From the cell containing the given text, extract its center point as (x, y) coordinate. 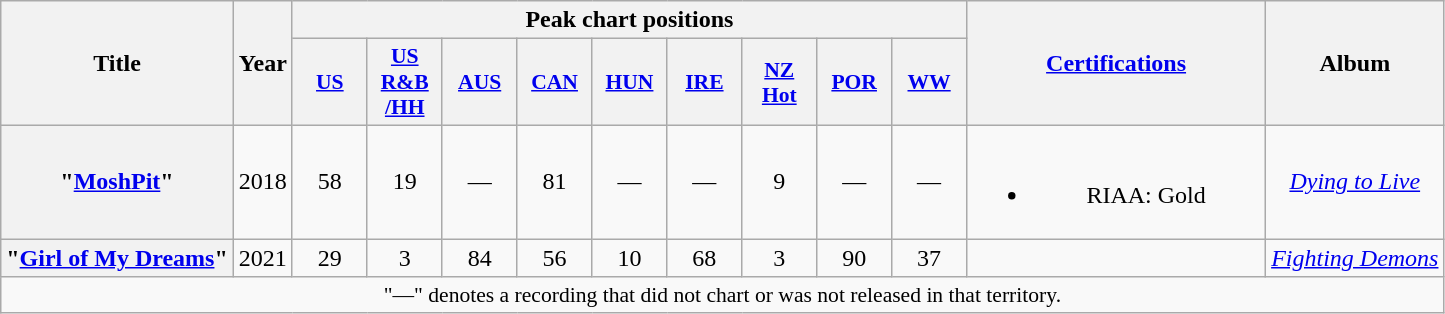
Dying to Live (1355, 182)
US (330, 82)
NZHot (780, 82)
Album (1355, 64)
Year (262, 64)
USR&B/HH (404, 82)
"MoshPit" (118, 182)
90 (854, 257)
IRE (704, 82)
AUS (480, 82)
RIAA: Gold (1116, 182)
"—" denotes a recording that did not chart or was not released in that territory. (722, 295)
WW (930, 82)
81 (554, 182)
56 (554, 257)
29 (330, 257)
Certifications (1116, 64)
POR (854, 82)
2021 (262, 257)
HUN (630, 82)
2018 (262, 182)
Fighting Demons (1355, 257)
37 (930, 257)
Title (118, 64)
10 (630, 257)
68 (704, 257)
CAN (554, 82)
"Girl of My Dreams" (118, 257)
84 (480, 257)
Peak chart positions (629, 20)
19 (404, 182)
9 (780, 182)
58 (330, 182)
